Search for the cell housing the specified text and yield its [x, y] center coordinate. 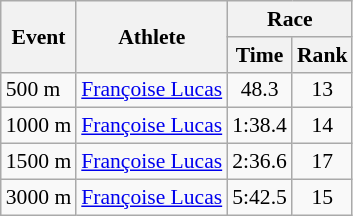
5:42.5 [260, 197]
500 m [38, 90]
1:38.4 [260, 126]
Event [38, 36]
14 [322, 126]
1500 m [38, 162]
2:36.6 [260, 162]
Time [260, 55]
Rank [322, 55]
Athlete [152, 36]
Race [290, 19]
13 [322, 90]
3000 m [38, 197]
48.3 [260, 90]
1000 m [38, 126]
15 [322, 197]
17 [322, 162]
